Scan for the cell matching the given text and deliver its (X, Y) coordinate at center. 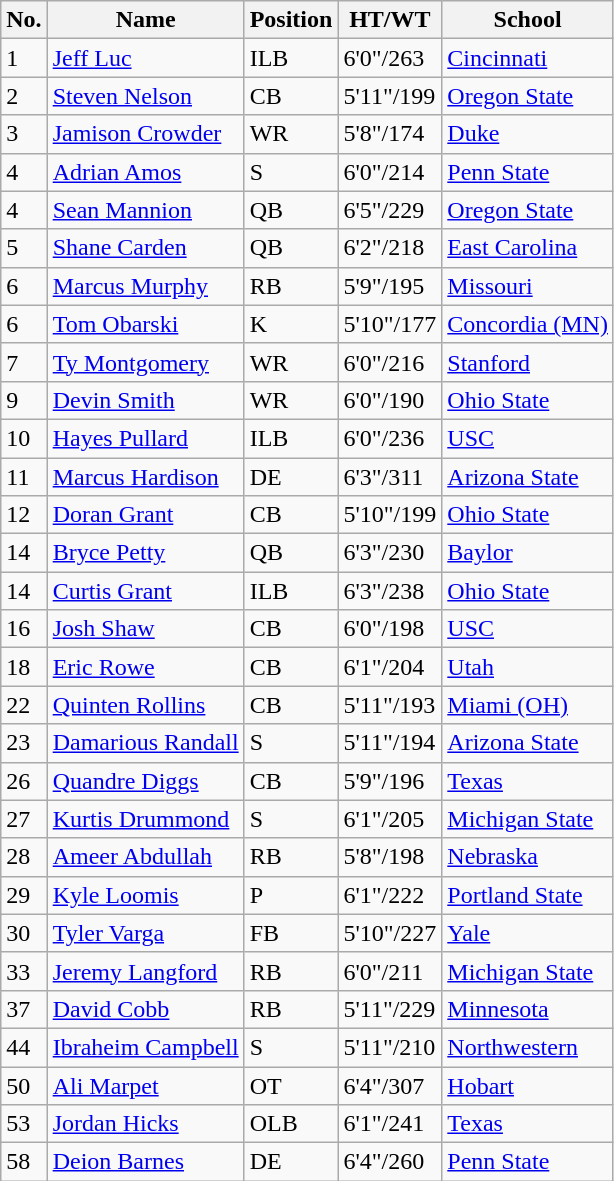
Jeff Luc (146, 58)
6'5"/229 (390, 210)
5'11"/194 (390, 743)
Sean Mannion (146, 210)
Ali Marpet (146, 1085)
6'0"/198 (390, 629)
28 (24, 857)
Hobart (528, 1085)
53 (24, 1124)
58 (24, 1162)
Ty Montgomery (146, 362)
Doran Grant (146, 515)
HT/WT (390, 20)
Tom Obarski (146, 324)
Kurtis Drummond (146, 819)
P (291, 895)
Shane Carden (146, 248)
5'10"/227 (390, 933)
Jamison Crowder (146, 134)
6'1"/222 (390, 895)
K (291, 324)
Deion Barnes (146, 1162)
3 (24, 134)
2 (24, 96)
Ibraheim Campbell (146, 1047)
9 (24, 400)
Quinten Rollins (146, 705)
Quandre Diggs (146, 781)
26 (24, 781)
School (528, 20)
Name (146, 20)
Utah (528, 667)
6'1"/241 (390, 1124)
David Cobb (146, 1009)
OT (291, 1085)
Steven Nelson (146, 96)
OLB (291, 1124)
22 (24, 705)
Jordan Hicks (146, 1124)
Position (291, 20)
FB (291, 933)
1 (24, 58)
6'2"/218 (390, 248)
29 (24, 895)
6'1"/204 (390, 667)
5'9"/195 (390, 286)
37 (24, 1009)
12 (24, 515)
Portland State (528, 895)
Concordia (MN) (528, 324)
Miami (OH) (528, 705)
5'11"/193 (390, 705)
16 (24, 629)
33 (24, 971)
Eric Rowe (146, 667)
5'9"/196 (390, 781)
6'3"/238 (390, 591)
6'3"/230 (390, 553)
Stanford (528, 362)
Northwestern (528, 1047)
Yale (528, 933)
5 (24, 248)
6'0"/190 (390, 400)
6'0"/214 (390, 172)
44 (24, 1047)
50 (24, 1085)
6'1"/205 (390, 819)
5'11"/210 (390, 1047)
27 (24, 819)
Tyler Varga (146, 933)
5'11"/199 (390, 96)
5'10"/199 (390, 515)
Kyle Loomis (146, 895)
6'3"/311 (390, 477)
30 (24, 933)
Devin Smith (146, 400)
Hayes Pullard (146, 438)
6'4"/260 (390, 1162)
Damarious Randall (146, 743)
11 (24, 477)
5'11"/229 (390, 1009)
Jeremy Langford (146, 971)
6'0"/211 (390, 971)
No. (24, 20)
Ameer Abdullah (146, 857)
Marcus Murphy (146, 286)
6'0"/263 (390, 58)
23 (24, 743)
7 (24, 362)
10 (24, 438)
5'8"/198 (390, 857)
Baylor (528, 553)
Missouri (528, 286)
5'10"/177 (390, 324)
6'0"/216 (390, 362)
Bryce Petty (146, 553)
Adrian Amos (146, 172)
Minnesota (528, 1009)
Marcus Hardison (146, 477)
Duke (528, 134)
East Carolina (528, 248)
6'0"/236 (390, 438)
Nebraska (528, 857)
Curtis Grant (146, 591)
Josh Shaw (146, 629)
Cincinnati (528, 58)
5'8"/174 (390, 134)
6'4"/307 (390, 1085)
18 (24, 667)
